For the text-containing cell, return its midpoint in (x, y) coordinate format. 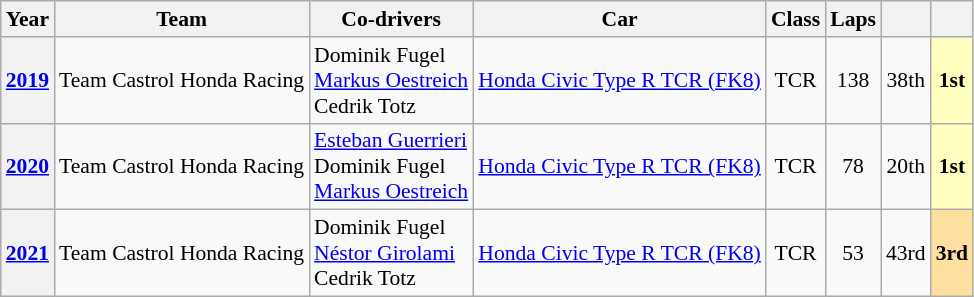
38th (906, 80)
53 (853, 254)
Year (28, 19)
Team (182, 19)
Dominik Fugel Markus Oestreich Cedrik Totz (391, 80)
Co-drivers (391, 19)
Esteban Guerrieri Dominik Fugel Markus Oestreich (391, 166)
43rd (906, 254)
2021 (28, 254)
3rd (952, 254)
Dominik Fugel Néstor Girolami Cedrik Totz (391, 254)
2019 (28, 80)
Class (796, 19)
Car (620, 19)
78 (853, 166)
20th (906, 166)
Laps (853, 19)
138 (853, 80)
2020 (28, 166)
